Search for the cell housing the specified text and yield its [x, y] center coordinate. 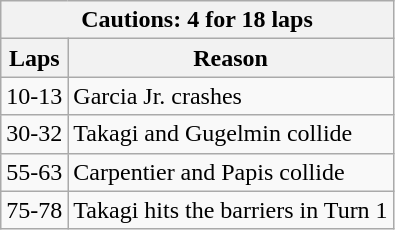
Reason [230, 58]
55-63 [34, 172]
Laps [34, 58]
Takagi and Gugelmin collide [230, 134]
75-78 [34, 210]
10-13 [34, 96]
Carpentier and Papis collide [230, 172]
Garcia Jr. crashes [230, 96]
Takagi hits the barriers in Turn 1 [230, 210]
Cautions: 4 for 18 laps [197, 20]
30-32 [34, 134]
